Return [X, Y] of the center of cell containing provided text 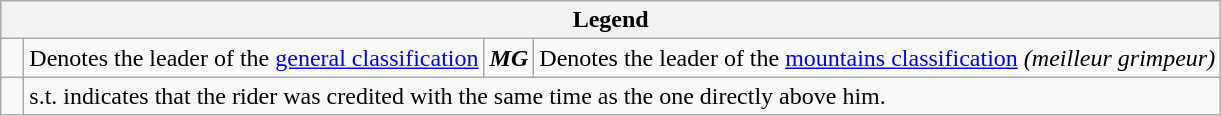
Legend [611, 20]
s.t. indicates that the rider was credited with the same time as the one directly above him. [622, 96]
Denotes the leader of the general classification [254, 58]
MG [509, 58]
Denotes the leader of the mountains classification (meilleur grimpeur) [878, 58]
